Extract the [x, y] coordinate from the center of the cell holding the provided text.  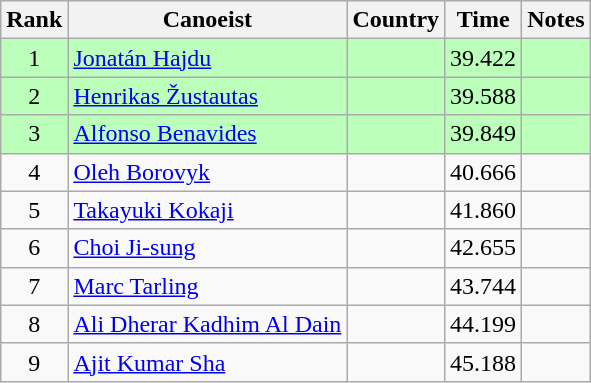
Notes [556, 20]
Jonatán Hajdu [208, 58]
42.655 [484, 248]
40.666 [484, 172]
Country [396, 20]
1 [34, 58]
Time [484, 20]
39.422 [484, 58]
Oleh Borovyk [208, 172]
8 [34, 324]
39.588 [484, 96]
Ali Dherar Kadhim Al Dain [208, 324]
Alfonso Benavides [208, 134]
7 [34, 286]
5 [34, 210]
2 [34, 96]
44.199 [484, 324]
Canoeist [208, 20]
3 [34, 134]
6 [34, 248]
43.744 [484, 286]
Takayuki Kokaji [208, 210]
39.849 [484, 134]
4 [34, 172]
Ajit Kumar Sha [208, 362]
Rank [34, 20]
Henrikas Žustautas [208, 96]
9 [34, 362]
Choi Ji-sung [208, 248]
Marc Tarling [208, 286]
41.860 [484, 210]
45.188 [484, 362]
